Return the (x, y) coordinate for the center point of the cell that contains the specified text.  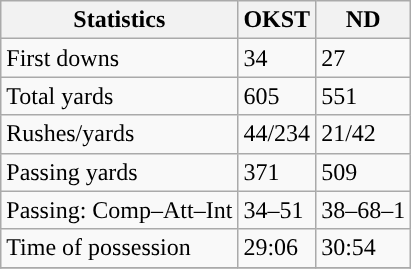
605 (277, 96)
34–51 (277, 210)
21/42 (364, 134)
Passing: Comp–Att–Int (120, 210)
371 (277, 172)
Time of possession (120, 248)
29:06 (277, 248)
Rushes/yards (120, 134)
509 (364, 172)
27 (364, 58)
OKST (277, 20)
First downs (120, 58)
44/234 (277, 134)
Total yards (120, 96)
38–68–1 (364, 210)
551 (364, 96)
30:54 (364, 248)
Statistics (120, 20)
ND (364, 20)
Passing yards (120, 172)
34 (277, 58)
